Output the (x, y) coordinate of the center of the cell containing the given text.  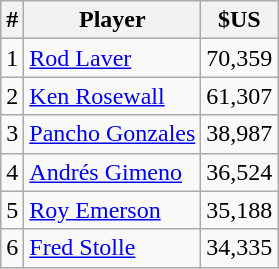
70,359 (240, 58)
35,188 (240, 210)
3 (12, 134)
2 (12, 96)
$US (240, 20)
6 (12, 248)
34,335 (240, 248)
1 (12, 58)
36,524 (240, 172)
Player (112, 20)
Roy Emerson (112, 210)
61,307 (240, 96)
# (12, 20)
Andrés Gimeno (112, 172)
Fred Stolle (112, 248)
Rod Laver (112, 58)
5 (12, 210)
4 (12, 172)
38,987 (240, 134)
Pancho Gonzales (112, 134)
Ken Rosewall (112, 96)
